Locate the cell with the specified text and output its (X, Y) center coordinate. 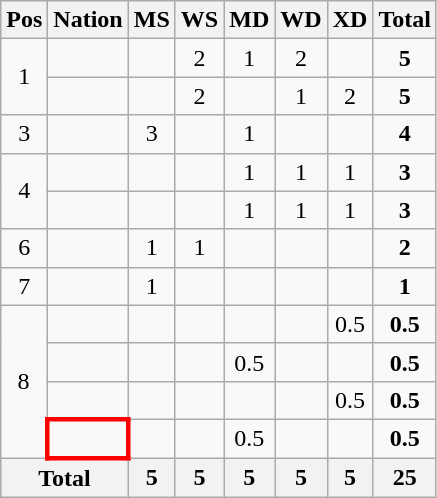
6 (24, 248)
WD (301, 20)
MS (152, 20)
XD (350, 20)
Nation (88, 20)
8 (24, 381)
7 (24, 286)
Pos (24, 20)
25 (405, 478)
WS (199, 20)
MD (250, 20)
